For the text-containing cell, return its midpoint in (x, y) coordinate format. 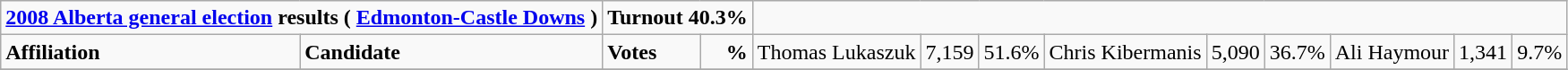
2008 Alberta general election results ( Edmonton-Castle Downs ) (302, 18)
Thomas Lukaszuk (836, 52)
9.7% (1540, 52)
Affiliation (150, 52)
Ali Haymour (1392, 52)
Turnout 40.3% (678, 18)
Chris Kibermanis (1125, 52)
Votes (652, 52)
5,090 (1236, 52)
% (726, 52)
51.6% (1012, 52)
Candidate (451, 52)
36.7% (1297, 52)
7,159 (949, 52)
1,341 (1483, 52)
